For the text-containing cell, return its midpoint in [x, y] coordinate format. 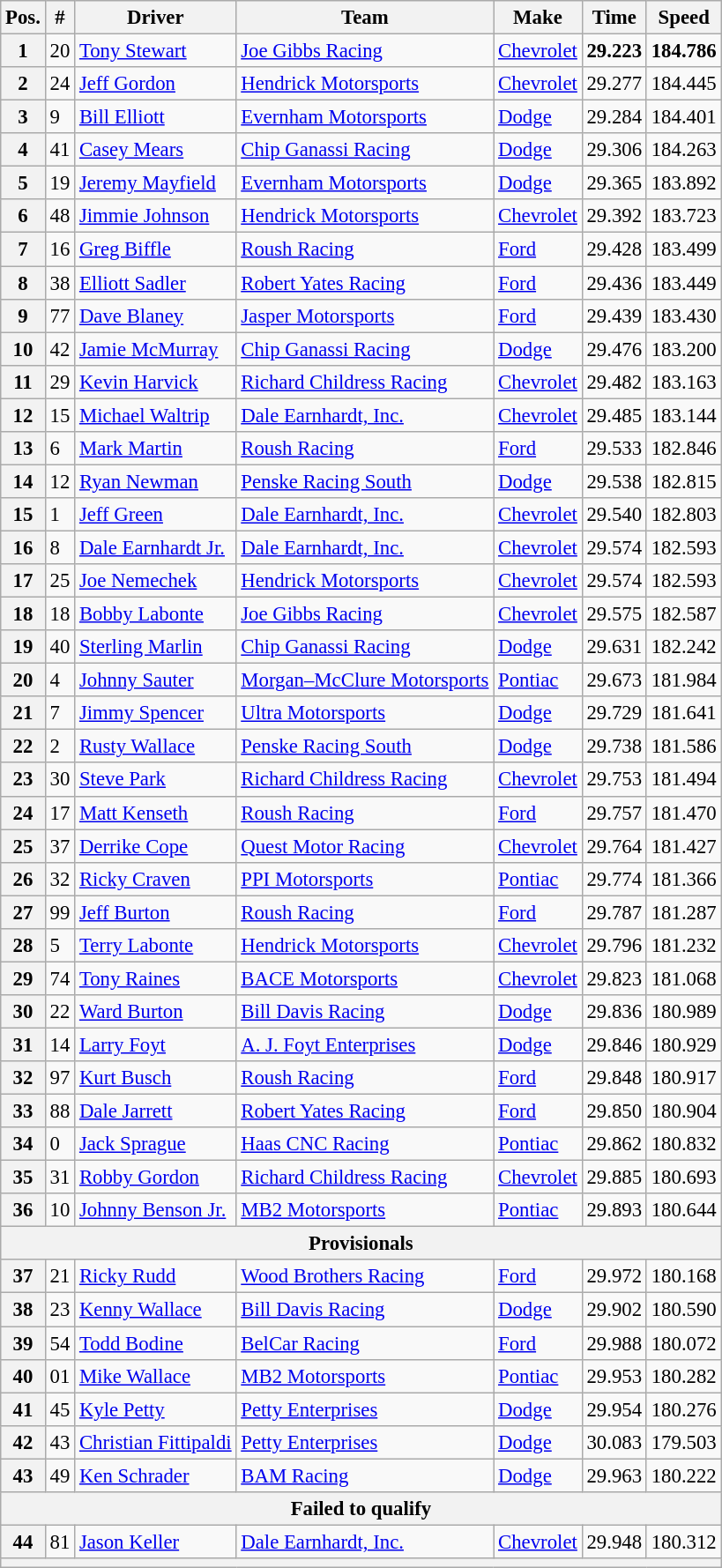
81 [60, 1542]
Haas CNC Racing [365, 1144]
180.989 [684, 1012]
Mike Wallace [155, 1376]
Jimmy Spencer [155, 713]
184.401 [684, 117]
182.846 [684, 449]
Sterling Marlin [155, 647]
Terry Labonte [155, 946]
29.277 [614, 84]
Mark Martin [155, 449]
36 [23, 1210]
29.954 [614, 1409]
29.673 [614, 680]
54 [60, 1343]
Dale Earnhardt Jr. [155, 547]
Jeremy Mayfield [155, 183]
Wood Brothers Racing [365, 1277]
27 [23, 912]
Ultra Motorsports [365, 713]
PPI Motorsports [365, 879]
29.893 [614, 1210]
A. J. Foyt Enterprises [365, 1044]
Johnny Benson Jr. [155, 1210]
183.200 [684, 349]
BACE Motorsports [365, 978]
Kurt Busch [155, 1078]
Jasper Motorsports [365, 316]
Dale Jarrett [155, 1111]
3 [23, 117]
180.072 [684, 1343]
28 [23, 946]
183.449 [684, 283]
Ken Schrader [155, 1475]
29.774 [614, 879]
180.222 [684, 1475]
29.540 [614, 515]
29.988 [614, 1343]
29.948 [614, 1542]
Todd Bodine [155, 1343]
180.312 [684, 1542]
Kenny Wallace [155, 1310]
180.276 [684, 1409]
Time [614, 18]
29.729 [614, 713]
Speed [684, 18]
Quest Motor Racing [365, 846]
184.786 [684, 51]
11 [23, 382]
Kyle Petty [155, 1409]
29.439 [614, 316]
29.753 [614, 780]
Johnny Sauter [155, 680]
29.485 [614, 415]
Joe Nemechek [155, 581]
Jack Sprague [155, 1144]
29.533 [614, 449]
Bill Elliott [155, 117]
49 [60, 1475]
Tony Raines [155, 978]
181.641 [684, 713]
29.575 [614, 614]
Ricky Craven [155, 879]
180.832 [684, 1144]
183.144 [684, 415]
Michael Waltrip [155, 415]
Ward Burton [155, 1012]
Pos. [23, 18]
29.428 [614, 249]
44 [23, 1542]
29.482 [614, 382]
29.392 [614, 216]
29.885 [614, 1178]
Ricky Rudd [155, 1277]
182.242 [684, 647]
Make [538, 18]
97 [60, 1078]
13 [23, 449]
29.764 [614, 846]
Failed to qualify [361, 1509]
29.836 [614, 1012]
01 [60, 1376]
181.366 [684, 879]
74 [60, 978]
88 [60, 1111]
181.232 [684, 946]
182.803 [684, 515]
181.586 [684, 747]
183.163 [684, 382]
77 [60, 316]
0 [60, 1144]
180.644 [684, 1210]
Jimmie Johnson [155, 216]
180.929 [684, 1044]
Elliott Sadler [155, 283]
184.445 [684, 84]
Christian Fittipaldi [155, 1442]
Jason Keller [155, 1542]
29.850 [614, 1111]
29.787 [614, 912]
35 [23, 1178]
99 [60, 912]
182.587 [684, 614]
Ryan Newman [155, 481]
Jeff Burton [155, 912]
183.892 [684, 183]
Team [365, 18]
180.693 [684, 1178]
Casey Mears [155, 150]
29.846 [614, 1044]
181.984 [684, 680]
181.470 [684, 813]
29.953 [614, 1376]
29.223 [614, 51]
39 [23, 1343]
183.723 [684, 216]
29.972 [614, 1277]
29.365 [614, 183]
179.503 [684, 1442]
29.963 [614, 1475]
181.427 [684, 846]
180.904 [684, 1111]
29.757 [614, 813]
Matt Kenseth [155, 813]
Steve Park [155, 780]
48 [60, 216]
26 [23, 879]
183.430 [684, 316]
29.738 [614, 747]
181.287 [684, 912]
Provisionals [361, 1244]
29.306 [614, 150]
29.284 [614, 117]
29.436 [614, 283]
180.590 [684, 1310]
Jeff Green [155, 515]
Bobby Labonte [155, 614]
Rusty Wallace [155, 747]
Morgan–McClure Motorsports [365, 680]
29.823 [614, 978]
Derrike Cope [155, 846]
Greg Biffle [155, 249]
33 [23, 1111]
180.917 [684, 1078]
Tony Stewart [155, 51]
29.538 [614, 481]
Driver [155, 18]
Larry Foyt [155, 1044]
34 [23, 1144]
29.796 [614, 946]
BAM Racing [365, 1475]
180.168 [684, 1277]
29.848 [614, 1078]
45 [60, 1409]
180.282 [684, 1376]
181.068 [684, 978]
184.263 [684, 150]
181.494 [684, 780]
29.476 [614, 349]
Jamie McMurray [155, 349]
30.083 [614, 1442]
29.631 [614, 647]
183.499 [684, 249]
Dave Blaney [155, 316]
29.862 [614, 1144]
BelCar Racing [365, 1343]
# [60, 18]
Robby Gordon [155, 1178]
Kevin Harvick [155, 382]
29.902 [614, 1310]
Jeff Gordon [155, 84]
182.815 [684, 481]
